Pinpoint the cell where the given text exists, returning its [X, Y] midpoint coordinate. 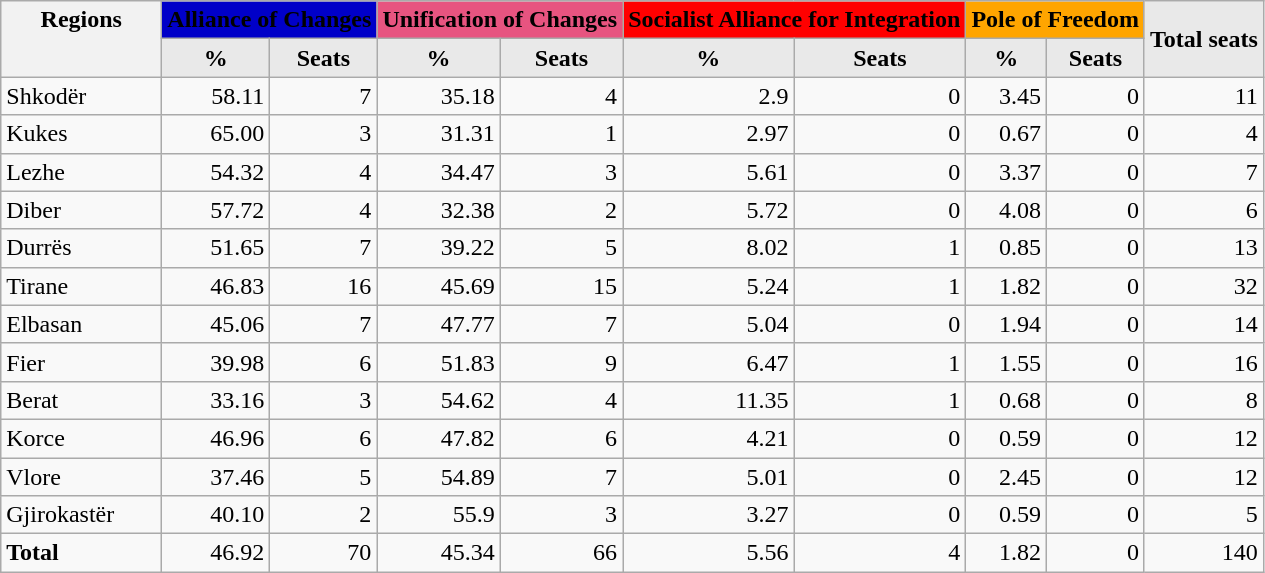
46.83 [216, 286]
Gjirokastër [82, 515]
8.02 [708, 248]
45.06 [216, 324]
32.38 [438, 210]
Diber [82, 210]
Elbasan [82, 324]
Berat [82, 400]
Total [82, 553]
5.04 [708, 324]
6.47 [708, 362]
Pole of Freedom [1056, 20]
3.37 [1006, 172]
45.69 [438, 286]
5.24 [708, 286]
3.27 [708, 515]
Vlore [82, 477]
Shkodër [82, 96]
1.55 [1006, 362]
Durrës [82, 248]
46.96 [216, 438]
65.00 [216, 134]
4.21 [708, 438]
15 [561, 286]
14 [1204, 324]
66 [561, 553]
37.46 [216, 477]
140 [1204, 553]
2.9 [708, 96]
9 [561, 362]
51.83 [438, 362]
0.67 [1006, 134]
3.45 [1006, 96]
11.35 [708, 400]
33.16 [216, 400]
47.77 [438, 324]
Lezhe [82, 172]
13 [1204, 248]
47.82 [438, 438]
34.47 [438, 172]
39.22 [438, 248]
1.94 [1006, 324]
32 [1204, 286]
40.10 [216, 515]
11 [1204, 96]
0.85 [1006, 248]
54.62 [438, 400]
31.31 [438, 134]
39.98 [216, 362]
51.65 [216, 248]
Total seats [1204, 39]
70 [324, 553]
5.61 [708, 172]
5.56 [708, 553]
57.72 [216, 210]
2.97 [708, 134]
Alliance of Changes [270, 20]
Unification of Changes [500, 20]
54.32 [216, 172]
0.68 [1006, 400]
54.89 [438, 477]
Regions [82, 39]
2.45 [1006, 477]
55.9 [438, 515]
Tirane [82, 286]
5.72 [708, 210]
Kukes [82, 134]
Socialist Alliance for Integration [794, 20]
4.08 [1006, 210]
58.11 [216, 96]
Korce [82, 438]
8 [1204, 400]
46.92 [216, 553]
35.18 [438, 96]
Fier [82, 362]
45.34 [438, 553]
5.01 [708, 477]
